Pinpoint the cell where the given text exists, returning its [X, Y] midpoint coordinate. 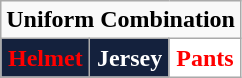
Helmet [46, 58]
Uniform Combination [121, 20]
Jersey [130, 58]
Pants [204, 58]
